Return [x, y] of the center of cell containing provided text 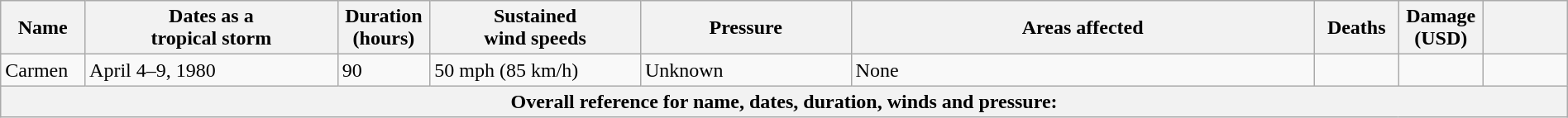
Deaths [1356, 28]
Overall reference for name, dates, duration, winds and pressure: [784, 101]
Unknown [746, 70]
None [1083, 70]
Sustainedwind speeds [536, 28]
April 4–9, 1980 [212, 70]
Duration(hours) [384, 28]
Areas affected [1083, 28]
Dates as atropical storm [212, 28]
Name [43, 28]
Damage(USD) [1441, 28]
Carmen [43, 70]
90 [384, 70]
50 mph (85 km/h) [536, 70]
Pressure [746, 28]
